Determine the (X, Y) coordinate at the center of the cell enclosing the given text.  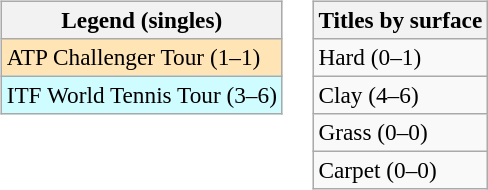
Grass (0–0) (400, 133)
Legend (singles) (142, 20)
ITF World Tennis Tour (3–6) (142, 95)
Titles by surface (400, 20)
ATP Challenger Tour (1–1) (142, 57)
Carpet (0–0) (400, 171)
Hard (0–1) (400, 57)
Clay (4–6) (400, 95)
